Search for the cell housing the specified text and yield its (X, Y) center coordinate. 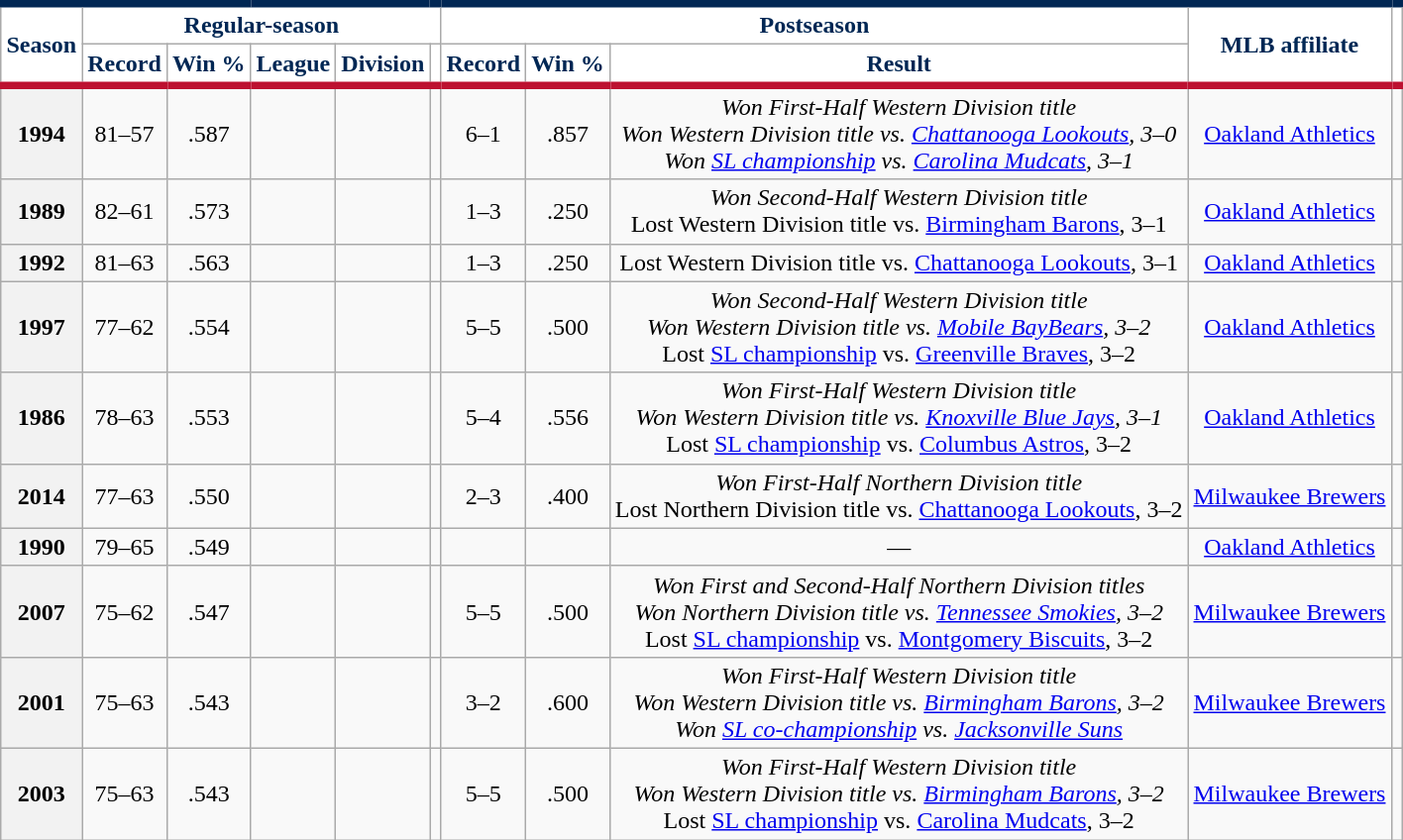
Lost Western Division title vs. Chattanooga Lookouts, 3–1 (899, 262)
1986 (42, 418)
MLB affiliate (1290, 45)
75–62 (125, 611)
— (899, 547)
Won Second-Half Western Division titleWon Western Division title vs. Mobile BayBears, 3–2Lost SL championship vs. Greenville Braves, 3–2 (899, 327)
1992 (42, 262)
.587 (208, 133)
Season (42, 45)
.549 (208, 547)
.573 (208, 212)
77–63 (125, 495)
Won First-Half Western Division titleWon Western Division title vs. Birmingham Barons, 3–2Lost SL championship vs. Carolina Mudcats, 3–2 (899, 793)
Won First-Half Western Division titleWon Western Division title vs. Knoxville Blue Jays, 3–1Lost SL championship vs. Columbus Astros, 3–2 (899, 418)
2014 (42, 495)
.400 (569, 495)
6–1 (484, 133)
.547 (208, 611)
Won Second-Half Western Division titleLost Western Division title vs. Birmingham Barons, 3–1 (899, 212)
Result (899, 65)
78–63 (125, 418)
Regular-season (262, 24)
2007 (42, 611)
Postseason (814, 24)
Won First-Half Western Division titleWon Western Division title vs. Chattanooga Lookouts, 3–0Won SL championship vs. Carolina Mudcats, 3–1 (899, 133)
Won First-Half Western Division titleWon Western Division title vs. Birmingham Barons, 3–2Won SL co-championship vs. Jacksonville Suns (899, 702)
81–57 (125, 133)
Won First-Half Northern Division titleLost Northern Division title vs. Chattanooga Lookouts, 3–2 (899, 495)
Division (382, 65)
.556 (569, 418)
.550 (208, 495)
.600 (569, 702)
1994 (42, 133)
1997 (42, 327)
1989 (42, 212)
.553 (208, 418)
2001 (42, 702)
3–2 (484, 702)
77–62 (125, 327)
.563 (208, 262)
2003 (42, 793)
.857 (569, 133)
1990 (42, 547)
81–63 (125, 262)
82–61 (125, 212)
5–4 (484, 418)
League (293, 65)
2–3 (484, 495)
79–65 (125, 547)
.554 (208, 327)
